Identify which cell holds the provided text, then report its (X, Y) central coordinate. 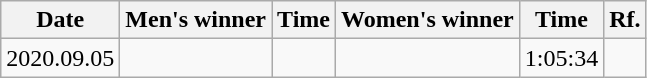
Women's winner (428, 20)
Men's winner (196, 20)
1:05:34 (561, 58)
Date (60, 20)
2020.09.05 (60, 58)
Rf. (625, 20)
